Extract the (x, y) coordinate from the center of the cell holding the provided text.  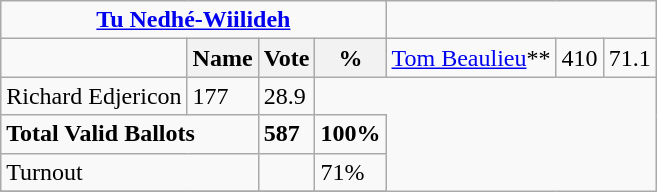
Tom Beaulieu** (471, 58)
587 (286, 134)
Vote (286, 58)
Total Valid Ballots (130, 134)
100% (350, 134)
71.1 (630, 58)
28.9 (286, 96)
71% (350, 172)
Turnout (130, 172)
410 (580, 58)
177 (222, 96)
Richard Edjericon (94, 96)
% (350, 58)
Tu Nedhé-Wiilideh (194, 20)
Name (222, 58)
